Determine the [x, y] coordinate at the center of the cell enclosing the given text.  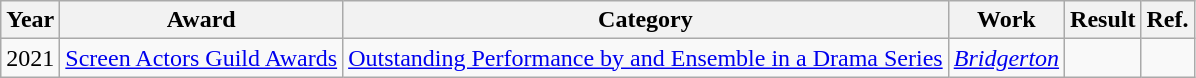
Outstanding Performance by and Ensemble in a Drama Series [646, 58]
Award [202, 20]
Bridgerton [1006, 58]
Screen Actors Guild Awards [202, 58]
Year [30, 20]
Result [1103, 20]
Work [1006, 20]
Category [646, 20]
2021 [30, 58]
Ref. [1168, 20]
